Return the [X, Y] coordinate for the center point of the cell that contains the specified text.  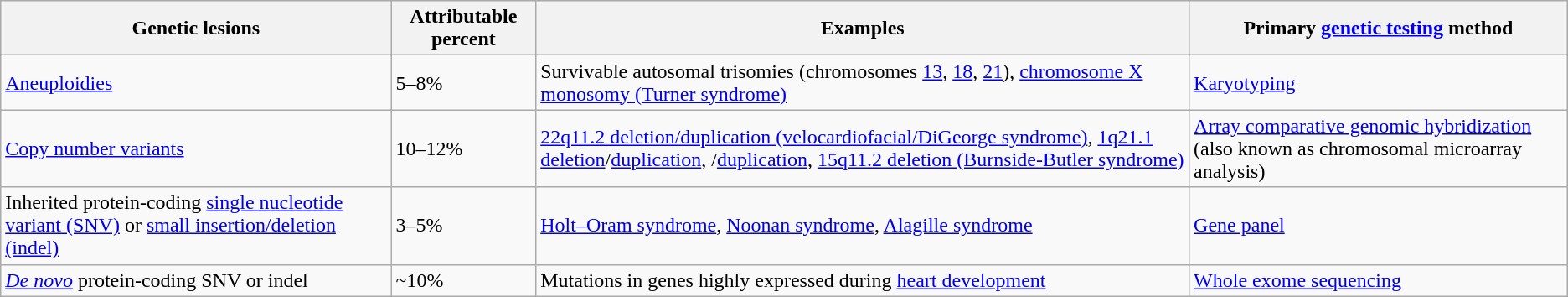
Examples [863, 29]
Mutations in genes highly expressed during heart development [863, 280]
Whole exome sequencing [1379, 280]
3–5% [464, 226]
5–8% [464, 82]
Array comparative genomic hybridization (also known as chromosomal microarray analysis) [1379, 148]
De novo protein-coding SNV or indel [196, 280]
Genetic lesions [196, 29]
Survivable autosomal trisomies (chromosomes 13, 18, 21), chromosome X monosomy (Turner syndrome) [863, 82]
Holt–Oram syndrome, Noonan syndrome, Alagille syndrome [863, 226]
Karyotyping [1379, 82]
~10% [464, 280]
Primary genetic testing method [1379, 29]
Copy number variants [196, 148]
Inherited protein-coding single nucleotide variant (SNV) or small insertion/deletion (indel) [196, 226]
10–12% [464, 148]
Aneuploidies [196, 82]
Gene panel [1379, 226]
Attributable percent [464, 29]
